Scan for the cell matching the given text and deliver its [X, Y] coordinate at center. 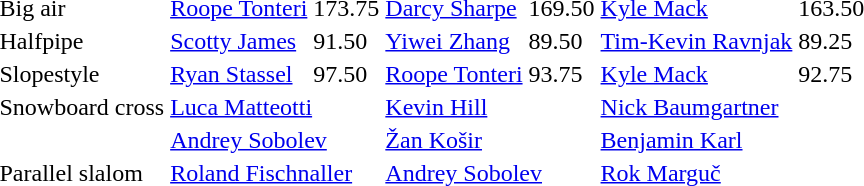
Ryan Stassel [239, 74]
Kevin Hill [490, 107]
Scotty James [239, 41]
Tim-Kevin Ravnjak [696, 41]
Roope Tonteri [454, 74]
Žan Košir [490, 140]
89.50 [562, 41]
93.75 [562, 74]
91.50 [346, 41]
Kyle Mack [696, 74]
97.50 [346, 74]
Yiwei Zhang [454, 41]
Andrey Sobolev [275, 140]
Luca Matteotti [275, 107]
